Scan for the cell matching the given text and deliver its (x, y) coordinate at center. 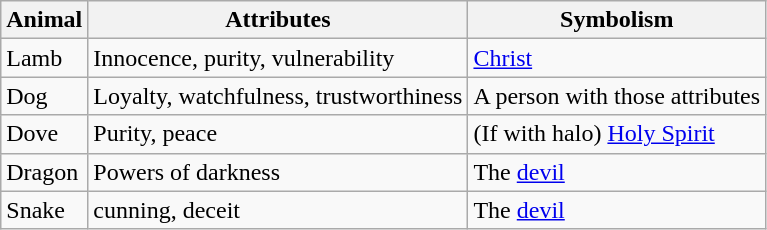
Attributes (278, 20)
Purity, peace (278, 134)
Powers of darkness (278, 172)
Innocence, purity, vulnerability (278, 58)
Dragon (44, 172)
Dove (44, 134)
cunning, deceit (278, 210)
Symbolism (617, 20)
Animal (44, 20)
A person with those attributes (617, 96)
Christ (617, 58)
(If with halo) Holy Spirit (617, 134)
Loyalty, watchfulness, trustworthiness (278, 96)
Dog (44, 96)
Snake (44, 210)
Lamb (44, 58)
